Scan for the cell matching the given text and deliver its (X, Y) coordinate at center. 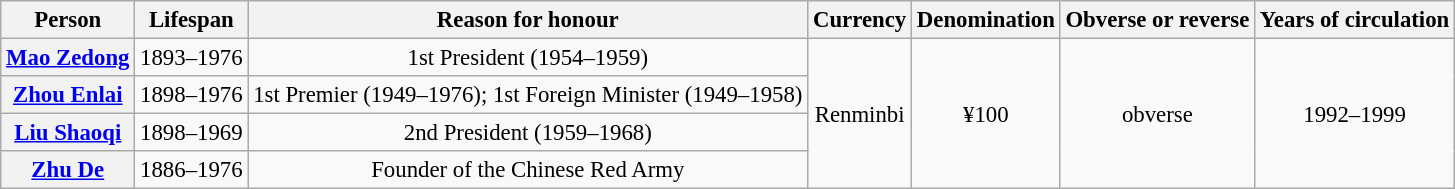
1893–1976 (192, 58)
1898–1969 (192, 133)
Zhou Enlai (68, 95)
Person (68, 20)
1898–1976 (192, 95)
Currency (860, 20)
1992–1999 (1355, 114)
Obverse or reverse (1157, 20)
Lifespan (192, 20)
Reason for honour (528, 20)
¥100 (986, 114)
2nd President (1959–1968) (528, 133)
Liu Shaoqi (68, 133)
Zhu De (68, 170)
Renminbi (860, 114)
1886–1976 (192, 170)
1st Premier (1949–1976); 1st Foreign Minister (1949–1958) (528, 95)
Founder of the Chinese Red Army (528, 170)
obverse (1157, 114)
Years of circulation (1355, 20)
Denomination (986, 20)
1st President (1954–1959) (528, 58)
Mao Zedong (68, 58)
